Pinpoint the cell where the given text exists, returning its [X, Y] midpoint coordinate. 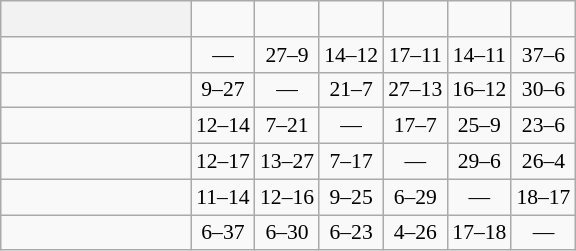
11–14 [223, 197]
12–16 [287, 197]
26–4 [543, 162]
29–6 [479, 162]
17–11 [415, 55]
9–25 [351, 197]
25–9 [479, 126]
7–21 [287, 126]
27–9 [287, 55]
23–6 [543, 126]
12–17 [223, 162]
14–12 [351, 55]
37–6 [543, 55]
9–27 [223, 90]
21–7 [351, 90]
27–13 [415, 90]
17–7 [415, 126]
4–26 [415, 233]
12–14 [223, 126]
30–6 [543, 90]
18–17 [543, 197]
7–17 [351, 162]
14–11 [479, 55]
6–37 [223, 233]
6–23 [351, 233]
17–18 [479, 233]
6–29 [415, 197]
16–12 [479, 90]
13–27 [287, 162]
6–30 [287, 233]
